Detect which cell encompasses the target text, then output its [x, y] center coordinate. 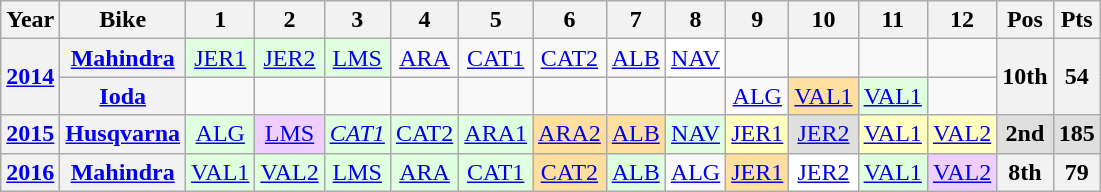
Pos [1025, 20]
2016 [30, 172]
12 [962, 20]
2015 [30, 134]
Ioda [123, 96]
Bike [123, 20]
ARA2 [570, 134]
79 [1076, 172]
54 [1076, 77]
1 [220, 20]
4 [424, 20]
2 [290, 20]
Year [30, 20]
10th [1025, 77]
11 [892, 20]
2nd [1025, 134]
2014 [30, 77]
Husqvarna [123, 134]
ARA1 [496, 134]
5 [496, 20]
10 [824, 20]
8th [1025, 172]
185 [1076, 134]
7 [636, 20]
9 [758, 20]
Pts [1076, 20]
3 [357, 20]
6 [570, 20]
8 [695, 20]
